Search for the cell housing the specified text and yield its (x, y) center coordinate. 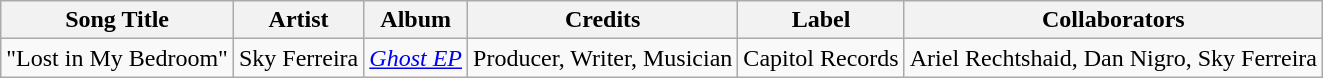
Producer, Writer, Musician (603, 58)
Song Title (118, 20)
Artist (298, 20)
Ghost EP (416, 58)
Collaborators (1113, 20)
Capitol Records (821, 58)
Ariel Rechtshaid, Dan Nigro, Sky Ferreira (1113, 58)
Label (821, 20)
Album (416, 20)
Sky Ferreira (298, 58)
Credits (603, 20)
"Lost in My Bedroom" (118, 58)
